Find where the given text appears and provide that cell's center as (x, y) coordinate. 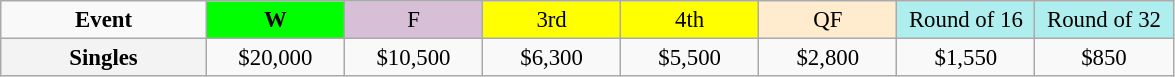
QF (828, 20)
$10,500 (413, 58)
Round of 32 (1104, 20)
Round of 16 (966, 20)
4th (690, 20)
$20,000 (275, 58)
Event (104, 20)
Singles (104, 58)
$5,500 (690, 58)
$6,300 (552, 58)
$1,550 (966, 58)
F (413, 20)
$2,800 (828, 58)
3rd (552, 20)
W (275, 20)
$850 (1104, 58)
